Output the [X, Y] coordinate of the center of the cell containing the given text.  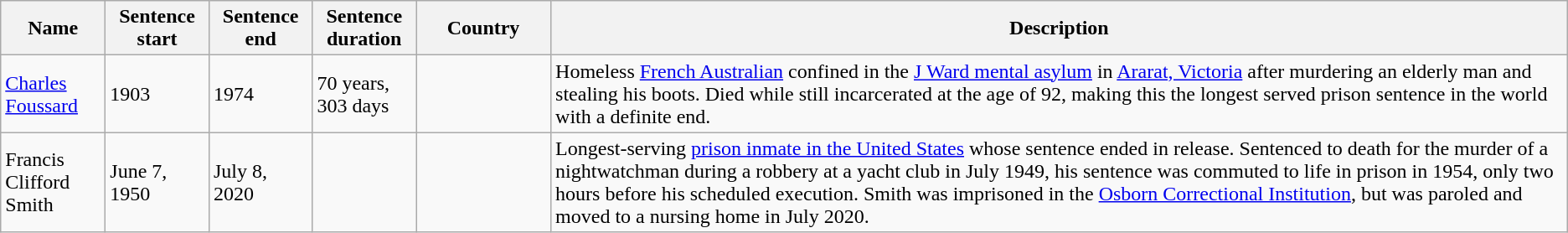
70 years, 303 days [364, 94]
Description [1060, 28]
Charles Foussard [54, 94]
1903 [157, 94]
July 8, 2020 [260, 183]
June 7, 1950 [157, 183]
Country [482, 28]
1974 [260, 94]
Name [54, 28]
Sentence duration [364, 28]
Sentence end [260, 28]
Francis Clifford Smith [54, 183]
Sentence start [157, 28]
